Extract the [X, Y] coordinate from the center of the cell holding the provided text.  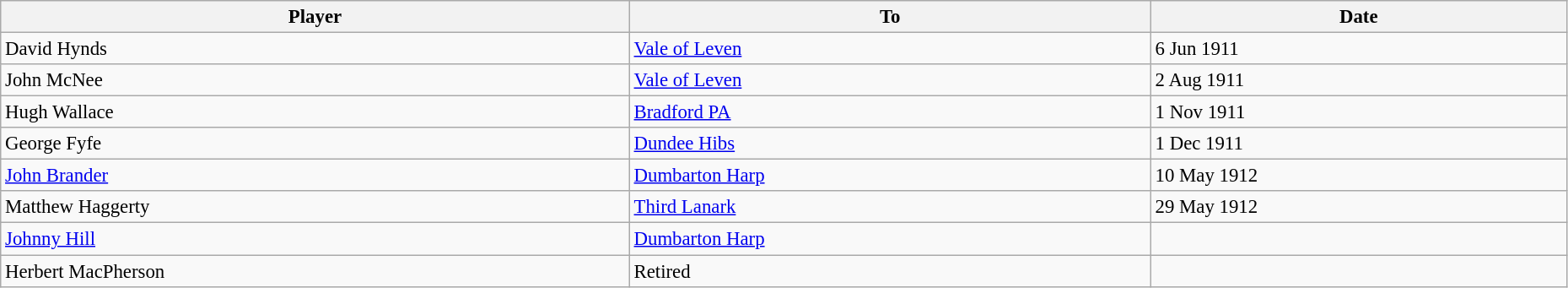
Retired [890, 271]
David Hynds [315, 49]
To [890, 17]
Date [1358, 17]
John McNee [315, 80]
Player [315, 17]
George Fyfe [315, 144]
Hugh Wallace [315, 112]
2 Aug 1911 [1358, 80]
Herbert MacPherson [315, 271]
10 May 1912 [1358, 176]
1 Nov 1911 [1358, 112]
6 Jun 1911 [1358, 49]
29 May 1912 [1358, 207]
1 Dec 1911 [1358, 144]
Bradford PA [890, 112]
Third Lanark [890, 207]
Dundee Hibs [890, 144]
John Brander [315, 176]
Johnny Hill [315, 239]
Matthew Haggerty [315, 207]
